Pinpoint the cell where the given text exists, returning its [x, y] midpoint coordinate. 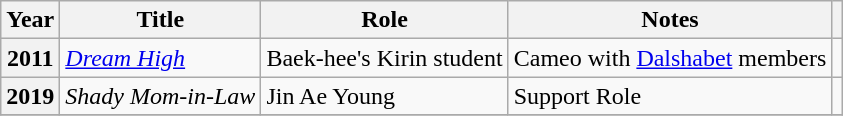
Role [384, 20]
2011 [30, 58]
Shady Mom-in-Law [160, 96]
Dream High [160, 58]
Notes [670, 20]
Baek-hee's Kirin student [384, 58]
Title [160, 20]
Year [30, 20]
Support Role [670, 96]
Cameo with Dalshabet members [670, 58]
2019 [30, 96]
Jin Ae Young [384, 96]
